Output the (X, Y) coordinate of the center of the cell containing the given text.  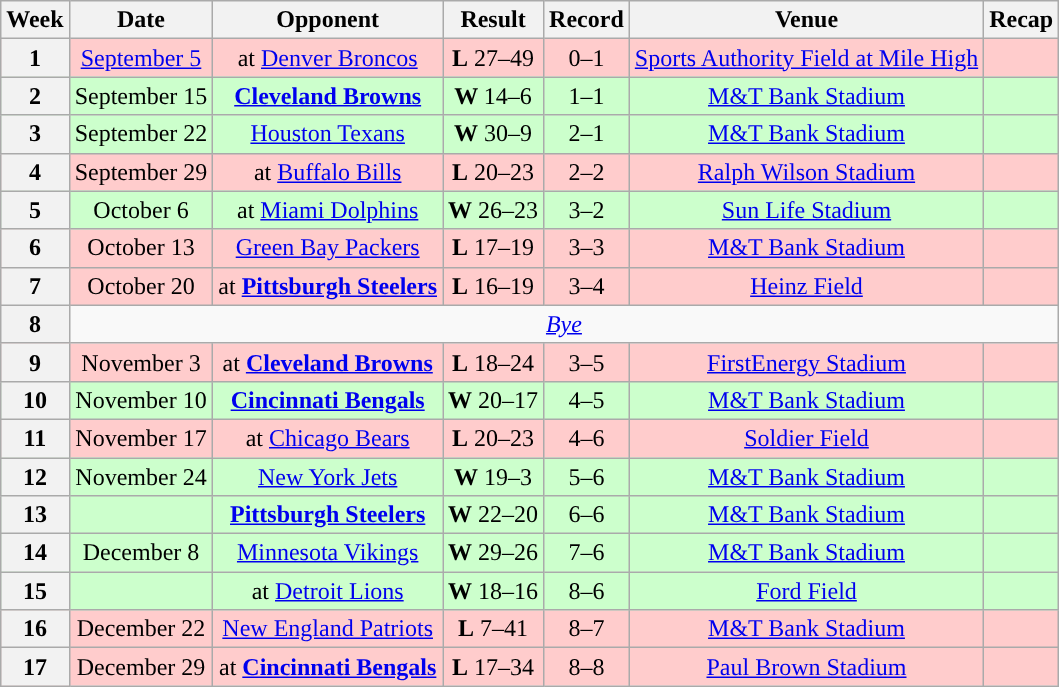
14 (35, 553)
Venue (806, 20)
L 16–19 (494, 286)
Ralph Wilson Stadium (806, 172)
7–6 (587, 553)
Result (494, 20)
4 (35, 172)
W 22–20 (494, 515)
December 29 (141, 667)
Recap (1022, 20)
at Denver Broncos (328, 58)
Record (587, 20)
1 (35, 58)
4–5 (587, 400)
2–2 (587, 172)
3 (35, 134)
5–6 (587, 477)
at Chicago Bears (328, 438)
11 (35, 438)
L 27–49 (494, 58)
Heinz Field (806, 286)
W 26–23 (494, 210)
September 29 (141, 172)
Sports Authority Field at Mile High (806, 58)
15 (35, 591)
3–4 (587, 286)
9 (35, 362)
3–2 (587, 210)
Minnesota Vikings (328, 553)
Bye (564, 324)
November 10 (141, 400)
at Pittsburgh Steelers (328, 286)
7 (35, 286)
6–6 (587, 515)
4–6 (587, 438)
November 24 (141, 477)
W 18–16 (494, 591)
Pittsburgh Steelers (328, 515)
L 17–34 (494, 667)
L 17–19 (494, 248)
Sun Life Stadium (806, 210)
Paul Brown Stadium (806, 667)
1–1 (587, 96)
at Cleveland Browns (328, 362)
W 20–17 (494, 400)
8–6 (587, 591)
December 22 (141, 629)
October 20 (141, 286)
16 (35, 629)
6 (35, 248)
New York Jets (328, 477)
13 (35, 515)
September 5 (141, 58)
at Miami Dolphins (328, 210)
12 (35, 477)
W 29–26 (494, 553)
at Buffalo Bills (328, 172)
0–1 (587, 58)
November 17 (141, 438)
8–7 (587, 629)
8–8 (587, 667)
October 13 (141, 248)
New England Patriots (328, 629)
Ford Field (806, 591)
Date (141, 20)
3–3 (587, 248)
at Detroit Lions (328, 591)
L 7–41 (494, 629)
W 14–6 (494, 96)
17 (35, 667)
2 (35, 96)
September 22 (141, 134)
W 30–9 (494, 134)
October 6 (141, 210)
Cincinnati Bengals (328, 400)
8 (35, 324)
December 8 (141, 553)
10 (35, 400)
3–5 (587, 362)
Cleveland Browns (328, 96)
Green Bay Packers (328, 248)
Soldier Field (806, 438)
5 (35, 210)
L 18–24 (494, 362)
November 3 (141, 362)
September 15 (141, 96)
Opponent (328, 20)
Week (35, 20)
at Cincinnati Bengals (328, 667)
W 19–3 (494, 477)
Houston Texans (328, 134)
FirstEnergy Stadium (806, 362)
2–1 (587, 134)
